From the cell containing the given text, extract its center point as (X, Y) coordinate. 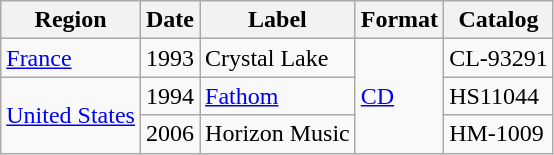
Date (170, 20)
Format (399, 20)
2006 (170, 134)
Crystal Lake (278, 58)
Fathom (278, 96)
Catalog (499, 20)
CD (399, 96)
1993 (170, 58)
Region (71, 20)
Label (278, 20)
Horizon Music (278, 134)
France (71, 58)
CL-93291 (499, 58)
HS11044 (499, 96)
United States (71, 115)
HM-1009 (499, 134)
1994 (170, 96)
